Scan for the cell matching the given text and deliver its (X, Y) coordinate at center. 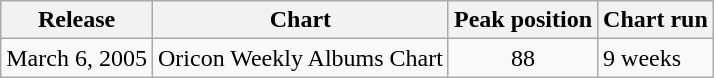
March 6, 2005 (77, 58)
Release (77, 20)
Oricon Weekly Albums Chart (300, 58)
Peak position (522, 20)
Chart run (656, 20)
88 (522, 58)
9 weeks (656, 58)
Chart (300, 20)
